Return the [X, Y] coordinate for the center point of the cell that contains the specified text.  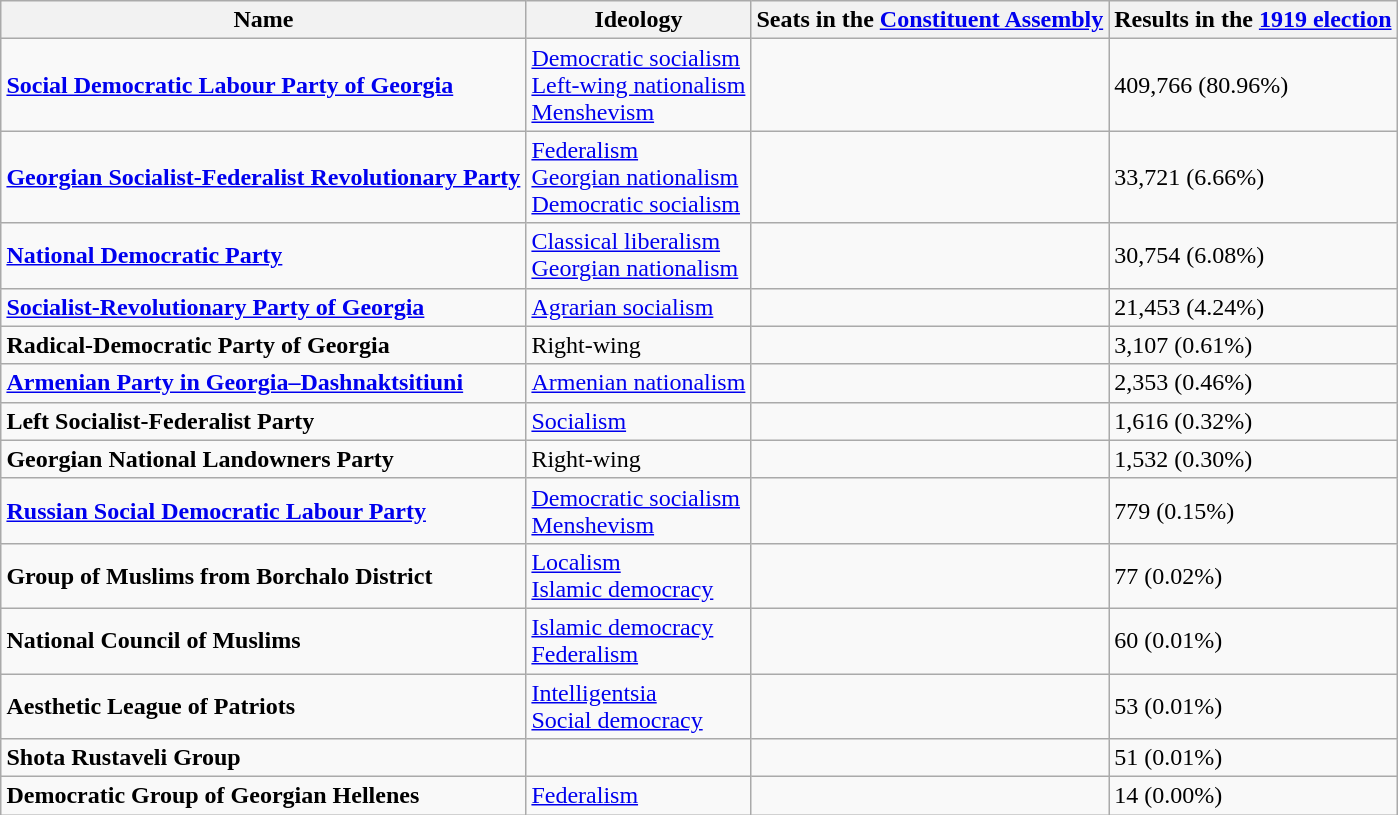
Georgian Socialist-Federalist Revolutionary Party [264, 177]
Agrarian socialism [638, 307]
Radical-Democratic Party of Georgia [264, 345]
Left Socialist-Federalist Party [264, 421]
Democratic socialismLeft-wing nationalismMenshevism [638, 85]
779 (0.15%) [1253, 510]
Islamic democracyFederalism [638, 640]
409,766 (80.96%) [1253, 85]
FederalismGeorgian nationalismDemocratic socialism [638, 177]
Social Democratic Labour Party of Georgia [264, 85]
14 (0.00%) [1253, 796]
Results in the 1919 election [1253, 20]
National Democratic Party [264, 256]
Ideology [638, 20]
60 (0.01%) [1253, 640]
IntelligentsiaSocial democracy [638, 706]
Armenian Party in Georgia–Dashnaktsitiuni [264, 383]
Group of Muslims from Borchalo District [264, 576]
33,721 (6.66%) [1253, 177]
53 (0.01%) [1253, 706]
1,616 (0.32%) [1253, 421]
30,754 (6.08%) [1253, 256]
Democratic Group of Georgian Hellenes [264, 796]
Armenian nationalism [638, 383]
Georgian National Landowners Party [264, 459]
Seats in the Constituent Assembly [930, 20]
Federalism [638, 796]
Socialism [638, 421]
2,353 (0.46%) [1253, 383]
LocalismIslamic democracy [638, 576]
Democratic socialismMenshevism [638, 510]
77 (0.02%) [1253, 576]
Socialist-Revolutionary Party of Georgia [264, 307]
Aesthetic League of Patriots [264, 706]
Name [264, 20]
Russian Social Democratic Labour Party [264, 510]
21,453 (4.24%) [1253, 307]
Classical liberalismGeorgian nationalism [638, 256]
3,107 (0.61%) [1253, 345]
1,532 (0.30%) [1253, 459]
Shota Rustaveli Group [264, 758]
51 (0.01%) [1253, 758]
National Council of Muslims [264, 640]
